From the cell containing the given text, extract its center point as (x, y) coordinate. 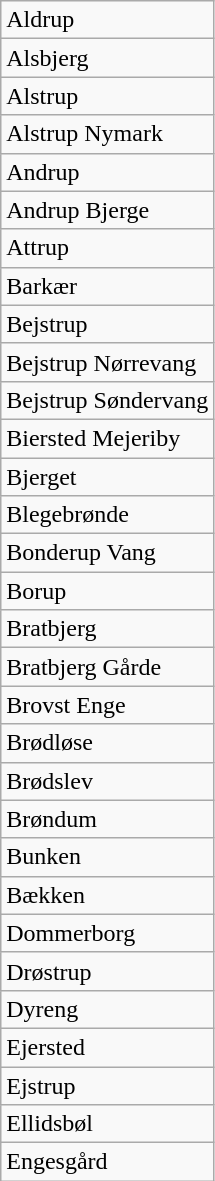
Aldrup (108, 20)
Bejstrup Søndervang (108, 400)
Ejersted (108, 1047)
Alstrup (108, 96)
Alstrup Nymark (108, 134)
Biersted Mejeriby (108, 438)
Bejstrup Nørrevang (108, 362)
Dommerborg (108, 933)
Blegebrønde (108, 515)
Brøndum (108, 819)
Brødløse (108, 743)
Andrup (108, 172)
Andrup Bjerge (108, 210)
Bratbjerg (108, 629)
Bonderup Vang (108, 553)
Brovst Enge (108, 705)
Bjerget (108, 477)
Bunken (108, 857)
Bækken (108, 895)
Ejstrup (108, 1085)
Dyreng (108, 1009)
Brødslev (108, 781)
Ellidsbøl (108, 1124)
Bratbjerg Gårde (108, 667)
Barkær (108, 286)
Alsbjerg (108, 58)
Bejstrup (108, 324)
Drøstrup (108, 971)
Borup (108, 591)
Attrup (108, 248)
Engesgård (108, 1162)
